Pinpoint the cell where the given text exists, returning its [X, Y] midpoint coordinate. 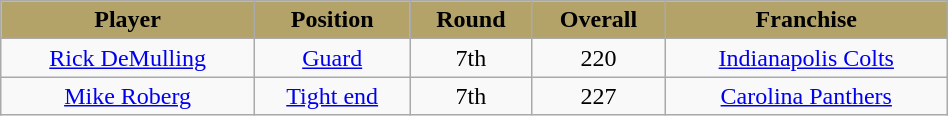
Indianapolis Colts [806, 58]
Rick DeMulling [128, 58]
Franchise [806, 20]
227 [599, 96]
Overall [599, 20]
Mike Roberg [128, 96]
Tight end [332, 96]
Position [332, 20]
Player [128, 20]
Carolina Panthers [806, 96]
Round [471, 20]
220 [599, 58]
Guard [332, 58]
